Scan for the cell matching the given text and deliver its [x, y] coordinate at center. 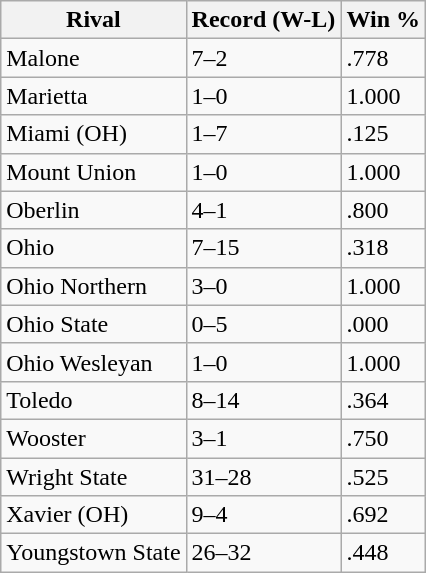
Oberlin [94, 210]
Rival [94, 20]
.800 [384, 210]
.364 [384, 400]
4–1 [264, 210]
Mount Union [94, 172]
7–15 [264, 248]
8–14 [264, 400]
Wooster [94, 438]
31–28 [264, 477]
1–7 [264, 134]
Malone [94, 58]
Toledo [94, 400]
Ohio [94, 248]
.318 [384, 248]
26–32 [264, 553]
9–4 [264, 515]
Record (W-L) [264, 20]
Wright State [94, 477]
.525 [384, 477]
.750 [384, 438]
.778 [384, 58]
.125 [384, 134]
3–1 [264, 438]
Ohio State [94, 324]
Youngstown State [94, 553]
Ohio Wesleyan [94, 362]
Marietta [94, 96]
Miami (OH) [94, 134]
3–0 [264, 286]
0–5 [264, 324]
.692 [384, 515]
Win % [384, 20]
.448 [384, 553]
Xavier (OH) [94, 515]
7–2 [264, 58]
Ohio Northern [94, 286]
.000 [384, 324]
